From the cell containing the given text, extract its center point as (X, Y) coordinate. 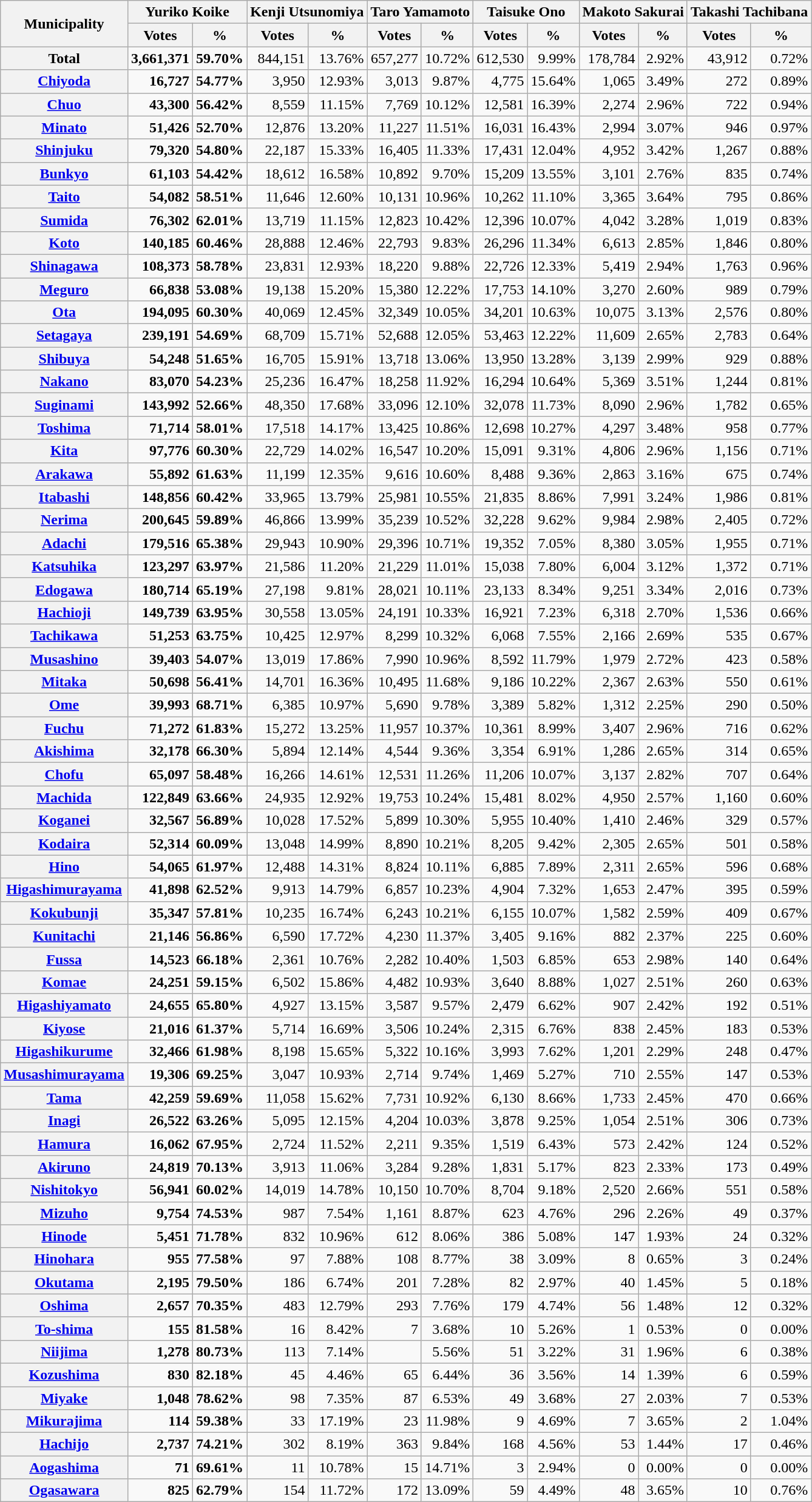
Tachikawa (64, 635)
11.10% (553, 197)
8.06% (447, 1236)
8.99% (553, 728)
Taro Yamamoto (420, 12)
Sumida (64, 220)
56.86% (220, 936)
1,469 (500, 1075)
1.96% (663, 1351)
13,719 (278, 220)
3.24% (663, 497)
22,187 (278, 151)
2.99% (663, 359)
3.34% (663, 589)
9,754 (160, 1213)
4,806 (609, 451)
24,819 (160, 1167)
2,166 (609, 635)
32,349 (394, 313)
5,690 (394, 705)
65,097 (160, 774)
248 (719, 1052)
2,405 (719, 520)
1.93% (663, 1236)
Fussa (64, 959)
612 (394, 1236)
82.18% (220, 1375)
Akishima (64, 751)
6.85% (553, 959)
Minato (64, 127)
17,753 (500, 289)
42,259 (160, 1098)
13.25% (337, 728)
71 (160, 1467)
7,769 (394, 104)
11,646 (278, 197)
52,688 (394, 336)
Nerima (64, 520)
10.27% (553, 428)
225 (719, 936)
41,898 (160, 890)
2.37% (663, 936)
12.05% (447, 336)
1,160 (719, 797)
5.17% (553, 1167)
149,739 (160, 612)
61.63% (220, 474)
3,661,371 (160, 58)
6.62% (553, 1005)
15,380 (394, 289)
15.86% (337, 982)
186 (278, 1282)
114 (160, 1421)
15.65% (337, 1052)
27 (609, 1398)
61.37% (220, 1029)
21,586 (278, 566)
3,405 (500, 936)
61,103 (160, 174)
2,274 (609, 104)
3,284 (394, 1167)
9.18% (553, 1190)
10.78% (337, 1467)
10.30% (447, 820)
10.63% (553, 313)
6.43% (553, 1144)
Kozushima (64, 1375)
9.84% (447, 1444)
1.45% (663, 1282)
10,235 (278, 913)
1.48% (663, 1305)
7.28% (447, 1282)
32,567 (160, 820)
39,403 (160, 658)
12,531 (394, 774)
989 (719, 289)
0.97% (780, 127)
Edogawa (64, 589)
43,912 (719, 58)
173 (719, 1167)
675 (719, 474)
54.80% (220, 151)
48 (609, 1490)
0.18% (780, 1282)
62.01% (220, 220)
9,616 (394, 474)
1,410 (609, 820)
56,941 (160, 1190)
1 (609, 1328)
7,990 (394, 658)
Hamura (64, 1144)
3,878 (500, 1121)
907 (609, 1005)
15,091 (500, 451)
1,019 (719, 220)
1.39% (663, 1375)
79.50% (220, 1282)
63.75% (220, 635)
15.62% (337, 1098)
3.64% (663, 197)
Oshima (64, 1305)
0.61% (780, 682)
21,835 (500, 497)
2.59% (663, 913)
3,993 (500, 1052)
3.12% (663, 566)
1,286 (609, 751)
78.62% (220, 1398)
Chiyoda (64, 81)
124 (719, 1144)
63.66% (220, 797)
97,776 (160, 451)
Total (64, 58)
Tama (64, 1098)
65.38% (220, 543)
12.92% (337, 797)
29,943 (278, 543)
Itabashi (64, 497)
16,062 (160, 1144)
15.20% (337, 289)
6,590 (278, 936)
4.74% (553, 1305)
13.15% (337, 1005)
2.82% (663, 774)
9.83% (447, 243)
Adachi (64, 543)
2,195 (160, 1282)
53.08% (220, 289)
10,495 (394, 682)
Toshima (64, 428)
43,300 (160, 104)
10.16% (447, 1052)
0.77% (780, 428)
8,559 (278, 104)
21,146 (160, 936)
314 (719, 751)
4,482 (394, 982)
2.76% (663, 174)
716 (719, 728)
4,904 (500, 890)
1,582 (609, 913)
54,065 (160, 867)
Higashiyamato (64, 1005)
10,131 (394, 197)
12,581 (500, 104)
10.42% (447, 220)
9.74% (447, 1075)
17.19% (337, 1421)
59.69% (220, 1098)
1,267 (719, 151)
51.65% (220, 359)
16.36% (337, 682)
844,151 (278, 58)
32,228 (500, 520)
12.15% (337, 1121)
58.51% (220, 197)
56.89% (220, 820)
12,396 (500, 220)
14,019 (278, 1190)
550 (719, 682)
Musashino (64, 658)
60.09% (220, 844)
12.14% (337, 751)
53,463 (500, 336)
58.01% (220, 428)
183 (719, 1029)
52.66% (220, 405)
80.73% (220, 1351)
23,133 (500, 589)
16.39% (553, 104)
35,347 (160, 913)
113 (278, 1351)
11.06% (337, 1167)
9.99% (553, 58)
882 (609, 936)
74.21% (220, 1444)
363 (394, 1444)
18,258 (394, 382)
40,069 (278, 313)
302 (278, 1444)
Suginami (64, 405)
14.10% (553, 289)
9.78% (447, 705)
2,724 (278, 1144)
15,481 (500, 797)
27,198 (278, 589)
2,311 (609, 867)
Ota (64, 313)
36 (500, 1375)
2,737 (160, 1444)
1,312 (609, 705)
Ome (64, 705)
1,503 (500, 959)
272 (719, 81)
Katsuhika (64, 566)
8.34% (553, 589)
0.76% (780, 1490)
4,544 (394, 751)
3,640 (500, 982)
8,592 (500, 658)
573 (609, 1144)
3,013 (394, 81)
2,361 (278, 959)
12.97% (337, 635)
2.03% (663, 1398)
180,714 (160, 589)
1,986 (719, 497)
Chofu (64, 774)
16 (278, 1328)
54.07% (220, 658)
Komae (64, 982)
71,272 (160, 728)
108,373 (160, 266)
16.69% (337, 1029)
61.98% (220, 1052)
56.42% (220, 104)
66.18% (220, 959)
409 (719, 913)
10,892 (394, 174)
3.56% (553, 1375)
16,294 (500, 382)
70.13% (220, 1167)
6,318 (609, 612)
23,831 (278, 266)
3.42% (663, 151)
15.33% (337, 151)
22,729 (278, 451)
657,277 (394, 58)
535 (719, 635)
10.72% (447, 58)
7.88% (337, 1259)
1,763 (719, 266)
3.48% (663, 428)
50,698 (160, 682)
Higashikurume (64, 1052)
10.86% (447, 428)
11.33% (447, 151)
0.68% (780, 867)
15,038 (500, 566)
Nishitokyo (64, 1190)
11 (278, 1467)
12.10% (447, 405)
14,701 (278, 682)
Musashimurayama (64, 1075)
11.52% (337, 1144)
12.35% (337, 474)
17.52% (337, 820)
Hachioji (64, 612)
13.20% (337, 127)
14.71% (447, 1467)
8.86% (553, 497)
3.07% (663, 127)
16,547 (394, 451)
16,031 (500, 127)
10.90% (337, 543)
329 (719, 820)
55,892 (160, 474)
987 (278, 1213)
14.17% (337, 428)
24,191 (394, 612)
386 (500, 1236)
10.60% (447, 474)
4.69% (553, 1421)
40 (609, 1282)
15,209 (500, 174)
5,369 (609, 382)
54.42% (220, 174)
16,266 (278, 774)
17,431 (500, 151)
722 (719, 104)
3.28% (663, 220)
4.56% (553, 1444)
2,863 (609, 474)
4,204 (394, 1121)
0.62% (780, 728)
192 (719, 1005)
1.04% (780, 1421)
54,248 (160, 359)
71.78% (220, 1236)
14.31% (337, 867)
3,047 (278, 1075)
Kokubunji (64, 913)
Setagaya (64, 336)
Mizuho (64, 1213)
172 (394, 1490)
2,367 (609, 682)
54.69% (220, 336)
2,282 (394, 959)
1,955 (719, 543)
68.71% (220, 705)
13.76% (337, 58)
6,502 (278, 982)
53 (609, 1444)
69.25% (220, 1075)
1,048 (160, 1398)
8,198 (278, 1052)
155 (160, 1328)
13.99% (337, 520)
Shinjuku (64, 151)
0.83% (780, 220)
12,698 (500, 428)
9.28% (447, 1167)
16.74% (337, 913)
179 (500, 1305)
3,365 (609, 197)
8.19% (337, 1444)
4,297 (609, 428)
10.03% (447, 1121)
2,479 (500, 1005)
Nakano (64, 382)
9.16% (553, 936)
46,866 (278, 520)
10.92% (447, 1098)
11.73% (553, 405)
0.51% (780, 1005)
Shibuya (64, 359)
0.46% (780, 1444)
2.25% (663, 705)
5,322 (394, 1052)
9.31% (553, 451)
67.95% (220, 1144)
Hino (64, 867)
154 (278, 1490)
13.55% (553, 174)
710 (609, 1075)
140 (719, 959)
14.02% (337, 451)
194,095 (160, 313)
1,161 (394, 1213)
2,714 (394, 1075)
13,950 (500, 359)
60.42% (220, 497)
9.88% (447, 266)
8,205 (500, 844)
7.62% (553, 1052)
2,657 (160, 1305)
59.70% (220, 58)
2,994 (609, 127)
81.58% (220, 1328)
2.63% (663, 682)
201 (394, 1282)
3,950 (278, 81)
14.79% (337, 890)
1,782 (719, 405)
29,396 (394, 543)
13.05% (337, 612)
17.72% (337, 936)
8,488 (500, 474)
13.06% (447, 359)
0.89% (780, 81)
22,793 (394, 243)
Higashimurayama (64, 890)
16.47% (337, 382)
65.80% (220, 1005)
168 (500, 1444)
Ogasawara (64, 1490)
2.60% (663, 289)
21,229 (394, 566)
63.26% (220, 1121)
Kita (64, 451)
26,296 (500, 243)
0.86% (780, 197)
11,957 (394, 728)
59.15% (220, 982)
2.69% (663, 635)
4,952 (609, 151)
14.78% (337, 1190)
946 (719, 127)
10,028 (278, 820)
32,178 (160, 751)
82 (500, 1282)
795 (719, 197)
1,733 (609, 1098)
8,299 (394, 635)
10.71% (447, 543)
25,236 (278, 382)
13.79% (337, 497)
10.05% (447, 313)
13,048 (278, 844)
62.52% (220, 890)
3,913 (278, 1167)
14.99% (337, 844)
3.09% (553, 1259)
1,653 (609, 890)
148,856 (160, 497)
4,950 (609, 797)
48,350 (278, 405)
Hinode (64, 1236)
0.63% (780, 982)
1,054 (609, 1121)
54,082 (160, 197)
17.86% (337, 658)
0.47% (780, 1052)
11,199 (278, 474)
22,726 (500, 266)
To-shima (64, 1328)
1,027 (609, 982)
239,191 (160, 336)
0.24% (780, 1259)
79,320 (160, 151)
6.91% (553, 751)
3,139 (609, 359)
707 (719, 774)
122,849 (160, 797)
14 (609, 1375)
7.35% (337, 1398)
Mikurajima (64, 1421)
306 (719, 1121)
4.46% (337, 1375)
825 (160, 1490)
108 (394, 1259)
143,992 (160, 405)
10,150 (394, 1190)
62.79% (220, 1490)
4,775 (500, 81)
1,831 (500, 1167)
23 (394, 1421)
Hinohara (64, 1259)
10,425 (278, 635)
9.42% (553, 844)
61.83% (220, 728)
10.23% (447, 890)
2.33% (663, 1167)
10.20% (447, 451)
63.95% (220, 612)
10.12% (447, 104)
13,019 (278, 658)
5.82% (553, 705)
69.61% (220, 1467)
15.64% (553, 81)
2.26% (663, 1213)
5,899 (394, 820)
16,705 (278, 359)
30,558 (278, 612)
838 (609, 1029)
34,201 (500, 313)
54.23% (220, 382)
2.29% (663, 1052)
Akiruno (64, 1167)
10.33% (447, 612)
2 (719, 1421)
61.97% (220, 867)
13.09% (447, 1490)
179,516 (160, 543)
13.28% (553, 359)
0.52% (780, 1144)
58.48% (220, 774)
5.08% (553, 1236)
25,981 (394, 497)
6,155 (500, 913)
32,466 (160, 1052)
Machida (64, 797)
1,372 (719, 566)
3,506 (394, 1029)
11,206 (500, 774)
596 (719, 867)
2,315 (500, 1029)
12.46% (337, 243)
35,239 (394, 520)
6,857 (394, 890)
2.97% (553, 1282)
7.32% (553, 890)
260 (719, 982)
5,451 (160, 1236)
293 (394, 1305)
Shinagawa (64, 266)
0.38% (780, 1351)
4.49% (553, 1490)
15,272 (278, 728)
Chuo (64, 104)
6.76% (553, 1029)
16.43% (553, 127)
10.55% (447, 497)
38 (500, 1259)
10.32% (447, 635)
1,278 (160, 1351)
11.92% (447, 382)
10,361 (500, 728)
63.97% (220, 566)
0.37% (780, 1213)
8.77% (447, 1259)
9,913 (278, 890)
623 (500, 1213)
4.76% (553, 1213)
19,753 (394, 797)
6,068 (500, 635)
24,935 (278, 797)
11.72% (337, 1490)
6.74% (337, 1282)
3.51% (663, 382)
5.26% (553, 1328)
60.02% (220, 1190)
14,523 (160, 959)
955 (160, 1259)
2.72% (663, 658)
Meguro (64, 289)
12 (719, 1305)
56 (609, 1305)
11.26% (447, 774)
54.77% (220, 81)
9,186 (500, 682)
17,518 (278, 428)
123,297 (160, 566)
Kunitachi (64, 936)
2,783 (719, 336)
7.76% (447, 1305)
9.62% (553, 520)
0.79% (780, 289)
7.89% (553, 867)
0.96% (780, 266)
0.50% (780, 705)
31 (609, 1351)
10.64% (553, 382)
11,227 (394, 127)
1,536 (719, 612)
52,314 (160, 844)
19,352 (500, 543)
32,078 (500, 405)
8.88% (553, 982)
57.81% (220, 913)
12,876 (278, 127)
9,984 (609, 520)
501 (719, 844)
830 (160, 1375)
0.94% (780, 104)
8 (609, 1259)
98 (278, 1398)
39,993 (160, 705)
Kodaira (64, 844)
12.04% (553, 151)
2.47% (663, 890)
2.85% (663, 243)
65 (394, 1375)
2.46% (663, 820)
16,727 (160, 81)
16.58% (337, 174)
10.22% (553, 682)
28,021 (394, 589)
Taisuke Ono (526, 12)
823 (609, 1167)
958 (719, 428)
8.42% (337, 1328)
11.79% (553, 658)
60.46% (220, 243)
7.14% (337, 1351)
9 (500, 1421)
Hachijo (64, 1444)
6,385 (278, 705)
Mitaka (64, 682)
58.78% (220, 266)
10.37% (447, 728)
7.54% (337, 1213)
8.87% (447, 1213)
1,201 (609, 1052)
52.70% (220, 127)
71,714 (160, 428)
87 (394, 1398)
296 (609, 1213)
13,718 (394, 359)
Miyake (64, 1398)
2,576 (719, 313)
6.53% (447, 1398)
3,137 (609, 774)
16,921 (500, 612)
1,065 (609, 81)
612,530 (500, 58)
7.05% (553, 543)
3,354 (500, 751)
7.23% (553, 612)
12,488 (278, 867)
5.27% (553, 1075)
11.98% (447, 1421)
1,846 (719, 243)
9.81% (337, 589)
178,784 (609, 58)
1.44% (663, 1444)
1,156 (719, 451)
12.60% (337, 197)
8.66% (553, 1098)
395 (719, 890)
10.70% (447, 1190)
5,095 (278, 1121)
59.38% (220, 1421)
2.57% (663, 797)
7.55% (553, 635)
12.33% (553, 266)
33,965 (278, 497)
Fuchu (64, 728)
56.41% (220, 682)
15 (394, 1467)
Arakawa (64, 474)
6,004 (609, 566)
5,714 (278, 1029)
17 (719, 1444)
14.61% (337, 774)
6,613 (609, 243)
3,407 (609, 728)
74.53% (220, 1213)
3,587 (394, 1005)
70.35% (220, 1305)
11.68% (447, 682)
4,230 (394, 936)
10.76% (337, 959)
2,211 (394, 1144)
33,096 (394, 405)
3,270 (609, 289)
8,380 (609, 543)
8,090 (609, 405)
1,244 (719, 382)
Takashi Tachibana (749, 12)
15.91% (337, 359)
10.52% (447, 520)
5.56% (447, 1351)
Koto (64, 243)
11.37% (447, 936)
21,016 (160, 1029)
18,612 (278, 174)
18,220 (394, 266)
423 (719, 658)
6.44% (447, 1375)
Okutama (64, 1282)
835 (719, 174)
8.02% (553, 797)
51,253 (160, 635)
832 (278, 1236)
3,389 (500, 705)
140,185 (160, 243)
7,731 (394, 1098)
2,305 (609, 844)
51,426 (160, 127)
19,138 (278, 289)
9.57% (447, 1005)
59.89% (220, 520)
Kiyose (64, 1029)
10,262 (500, 197)
4,042 (609, 220)
2.66% (663, 1190)
33 (278, 1421)
Yuriko Koike (187, 12)
68,709 (278, 336)
9,251 (609, 589)
1,979 (609, 658)
Koganei (64, 820)
45 (278, 1375)
3.22% (553, 1351)
Aogashima (64, 1467)
59 (500, 1490)
3.16% (663, 474)
290 (719, 705)
9.25% (553, 1121)
51 (500, 1351)
2,520 (609, 1190)
16,405 (394, 151)
12.45% (337, 313)
97 (278, 1259)
551 (719, 1190)
11.01% (447, 566)
929 (719, 359)
77.58% (220, 1259)
12,823 (394, 220)
83,070 (160, 382)
66.30% (220, 751)
6,885 (500, 867)
28,888 (278, 243)
0.49% (780, 1167)
2.55% (663, 1075)
65.19% (220, 589)
5 (719, 1282)
11.34% (553, 243)
6,130 (500, 1098)
483 (278, 1305)
653 (609, 959)
10.97% (337, 705)
12.79% (337, 1305)
24,655 (160, 1005)
Kenji Utsunomiya (307, 12)
8,824 (394, 867)
9.70% (447, 174)
Inagi (64, 1121)
8,704 (500, 1190)
24,251 (160, 982)
Municipality (64, 24)
11.20% (337, 566)
200,645 (160, 520)
9.87% (447, 81)
15.71% (337, 336)
26,522 (160, 1121)
17.68% (337, 405)
Makoto Sakurai (633, 12)
76,302 (160, 220)
0.57% (780, 820)
Niijima (64, 1351)
470 (719, 1098)
5,894 (278, 751)
24 (719, 1236)
8,890 (394, 844)
11,609 (609, 336)
2,016 (719, 589)
2.92% (663, 58)
66,838 (160, 289)
7.80% (553, 566)
10,075 (609, 313)
5,419 (609, 266)
2.70% (663, 612)
3.05% (663, 543)
4,927 (278, 1005)
1,519 (500, 1144)
9.35% (447, 1144)
11.51% (447, 127)
5,955 (500, 820)
13,425 (394, 428)
3.49% (663, 81)
19,306 (160, 1075)
3.13% (663, 313)
3,101 (609, 174)
7,991 (609, 497)
6,243 (394, 913)
Taito (64, 197)
11,058 (278, 1098)
Bunkyo (64, 174)
